For the text-containing cell, return its midpoint in [X, Y] coordinate format. 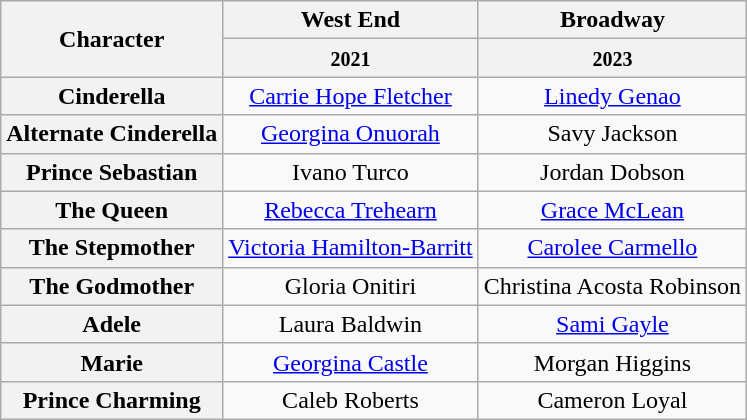
Caleb Roberts [351, 400]
Sami Gayle [612, 324]
2023 [612, 58]
Christina Acosta Robinson [612, 286]
Victoria Hamilton-Barritt [351, 248]
2021 [351, 58]
Prince Sebastian [112, 172]
Cameron Loyal [612, 400]
The Godmother [112, 286]
Laura Baldwin [351, 324]
Rebecca Trehearn [351, 210]
Grace McLean [612, 210]
Broadway [612, 20]
Gloria Onitiri [351, 286]
Carolee Carmello [612, 248]
Ivano Turco [351, 172]
Georgina Onuorah [351, 134]
Georgina Castle [351, 362]
Prince Charming [112, 400]
Jordan Dobson [612, 172]
Carrie Hope Fletcher [351, 96]
West End [351, 20]
Character [112, 39]
Linedy Genao [612, 96]
Morgan Higgins [612, 362]
Adele [112, 324]
Cinderella [112, 96]
Alternate Cinderella [112, 134]
Marie [112, 362]
The Stepmother [112, 248]
Savy Jackson [612, 134]
The Queen [112, 210]
